From the cell containing the given text, extract its center point as [x, y] coordinate. 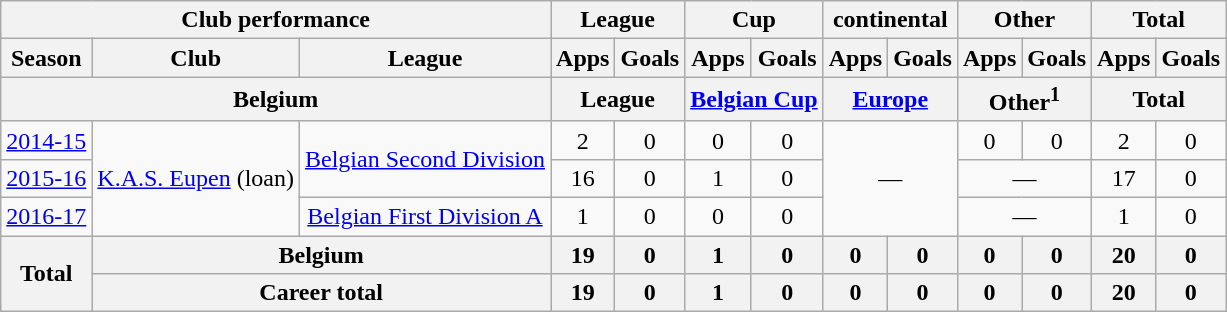
Other1 [1024, 100]
Cup [754, 20]
2016-17 [46, 217]
Season [46, 58]
Club [196, 58]
Belgian First Division A [426, 217]
Other [1024, 20]
2014-15 [46, 140]
Club performance [276, 20]
Belgian Cup [754, 100]
2015-16 [46, 178]
K.A.S. Eupen (loan) [196, 178]
continental [890, 20]
Career total [322, 293]
Europe [890, 100]
17 [1124, 178]
16 [583, 178]
Belgian Second Division [426, 159]
